Scan for the cell matching the given text and deliver its (X, Y) coordinate at center. 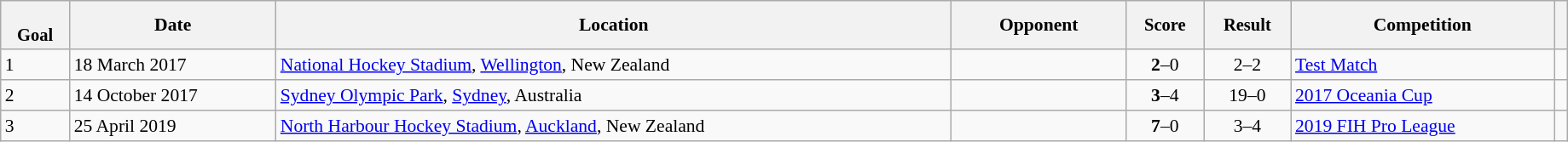
18 March 2017 (173, 65)
2–2 (1247, 65)
Opponent (1039, 26)
14 October 2017 (173, 95)
Date (173, 26)
7–0 (1165, 126)
Location (614, 26)
19–0 (1247, 95)
3 (36, 126)
Result (1247, 26)
2 (36, 95)
North Harbour Hockey Stadium, Auckland, New Zealand (614, 126)
2017 Oceania Cup (1422, 95)
National Hockey Stadium, Wellington, New Zealand (614, 65)
Test Match (1422, 65)
2019 FIH Pro League (1422, 126)
Sydney Olympic Park, Sydney, Australia (614, 95)
25 April 2019 (173, 126)
Score (1165, 26)
Goal (36, 26)
Competition (1422, 26)
2–0 (1165, 65)
1 (36, 65)
